From the cell containing the given text, extract its center point as [X, Y] coordinate. 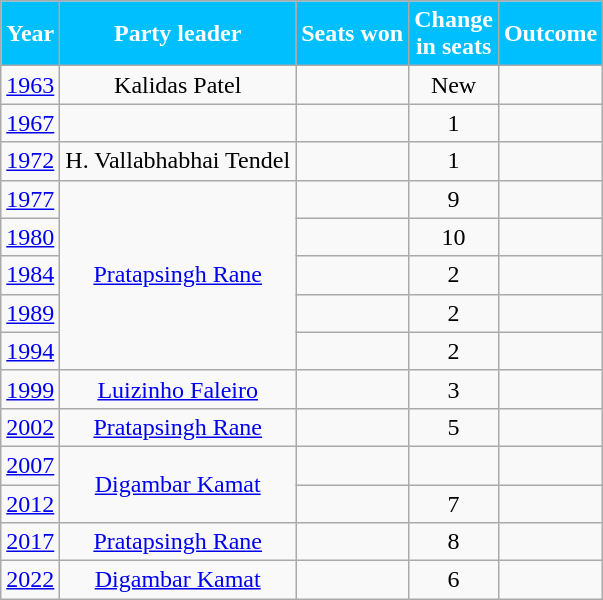
H. Vallabhabhai Tendel [178, 161]
1977 [30, 199]
1989 [30, 313]
Luizinho Faleiro [178, 389]
Party leader [178, 34]
2002 [30, 427]
2017 [30, 542]
1994 [30, 351]
1972 [30, 161]
2022 [30, 580]
Year [30, 34]
8 [454, 542]
6 [454, 580]
9 [454, 199]
5 [454, 427]
1984 [30, 275]
Outcome [550, 34]
Changein seats [454, 34]
2007 [30, 465]
Kalidas Patel [178, 85]
1980 [30, 237]
New [454, 85]
Seats won [352, 34]
2012 [30, 503]
7 [454, 503]
1967 [30, 123]
1999 [30, 389]
3 [454, 389]
1963 [30, 85]
10 [454, 237]
